Extract the (x, y) coordinate from the center of the cell holding the provided text.  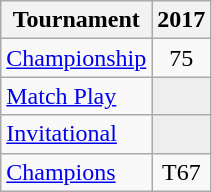
Match Play (76, 96)
Champions (76, 172)
Tournament (76, 20)
T67 (182, 172)
2017 (182, 20)
Championship (76, 58)
75 (182, 58)
Invitational (76, 134)
